Return [X, Y] of the center of cell containing provided text 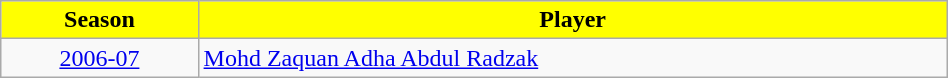
2006-07 [100, 58]
Season [100, 20]
Player [572, 20]
Mohd Zaquan Adha Abdul Radzak [572, 58]
